Locate the cell with the specified text and output its (x, y) center coordinate. 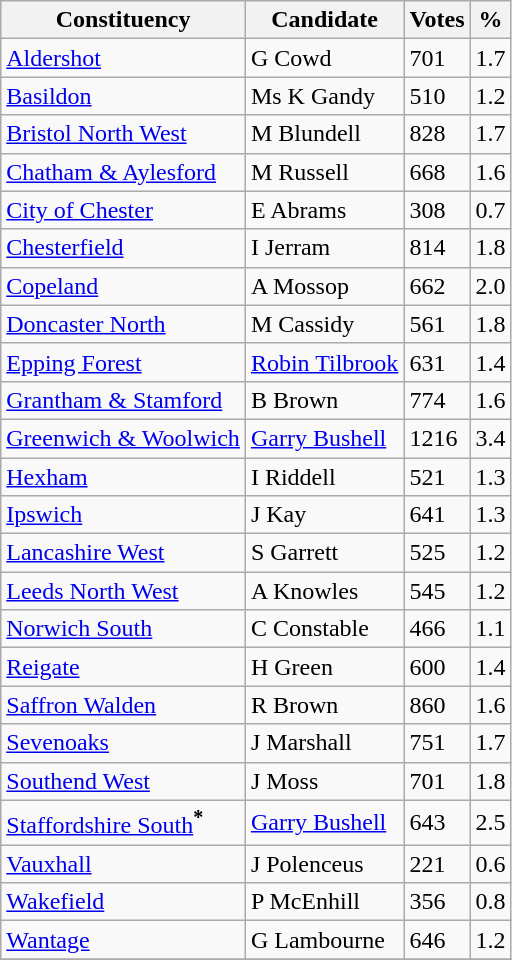
308 (437, 210)
Saffron Walden (124, 705)
Votes (437, 20)
J Kay (324, 515)
1216 (437, 438)
Basildon (124, 96)
600 (437, 667)
Chesterfield (124, 248)
643 (437, 822)
0.7 (490, 210)
Robin Tilbrook (324, 362)
521 (437, 477)
641 (437, 515)
P McEnhill (324, 902)
M Blundell (324, 134)
Wakefield (124, 902)
860 (437, 705)
662 (437, 286)
Constituency (124, 20)
510 (437, 96)
646 (437, 940)
M Russell (324, 172)
631 (437, 362)
Norwich South (124, 629)
Doncaster North (124, 324)
668 (437, 172)
I Riddell (324, 477)
2.5 (490, 822)
I Jerram (324, 248)
Vauxhall (124, 864)
G Lambourne (324, 940)
1.1 (490, 629)
H Green (324, 667)
Grantham & Stamford (124, 400)
Bristol North West (124, 134)
774 (437, 400)
0.6 (490, 864)
Staffordshire South* (124, 822)
466 (437, 629)
% (490, 20)
Ms K Gandy (324, 96)
Wantage (124, 940)
Epping Forest (124, 362)
Copeland (124, 286)
828 (437, 134)
G Cowd (324, 58)
Southend West (124, 781)
R Brown (324, 705)
221 (437, 864)
M Cassidy (324, 324)
3.4 (490, 438)
Aldershot (124, 58)
Ipswich (124, 515)
2.0 (490, 286)
C Constable (324, 629)
814 (437, 248)
S Garrett (324, 553)
Reigate (124, 667)
E Abrams (324, 210)
Leeds North West (124, 591)
Chatham & Aylesford (124, 172)
Hexham (124, 477)
Candidate (324, 20)
Sevenoaks (124, 743)
561 (437, 324)
Greenwich & Woolwich (124, 438)
Lancashire West (124, 553)
B Brown (324, 400)
J Polenceus (324, 864)
J Moss (324, 781)
City of Chester (124, 210)
0.8 (490, 902)
525 (437, 553)
545 (437, 591)
A Knowles (324, 591)
J Marshall (324, 743)
A Mossop (324, 286)
751 (437, 743)
356 (437, 902)
